Return [x, y] of the center of cell containing provided text 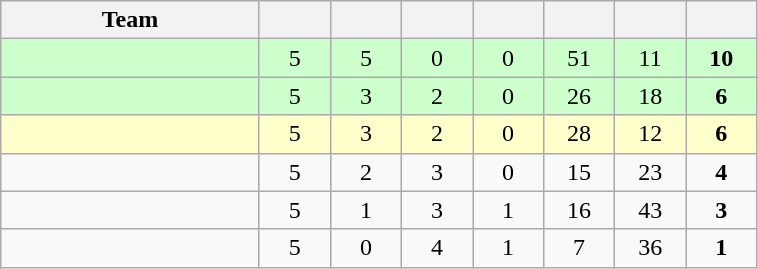
26 [580, 96]
10 [722, 58]
18 [650, 96]
11 [650, 58]
43 [650, 210]
Team [130, 20]
15 [580, 172]
16 [580, 210]
28 [580, 134]
7 [580, 248]
23 [650, 172]
51 [580, 58]
12 [650, 134]
36 [650, 248]
